From the cell containing the given text, extract its center point as (x, y) coordinate. 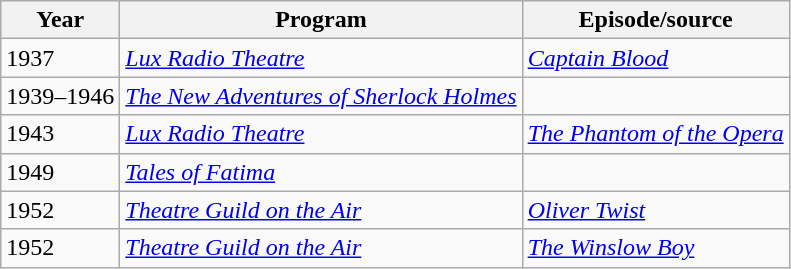
Year (60, 20)
1937 (60, 58)
1949 (60, 172)
Tales of Fatima (321, 172)
1939–1946 (60, 96)
Captain Blood (656, 58)
Oliver Twist (656, 210)
Episode/source (656, 20)
1943 (60, 134)
The Winslow Boy (656, 248)
The New Adventures of Sherlock Holmes (321, 96)
The Phantom of the Opera (656, 134)
Program (321, 20)
